Scan for the cell matching the given text and deliver its (x, y) coordinate at center. 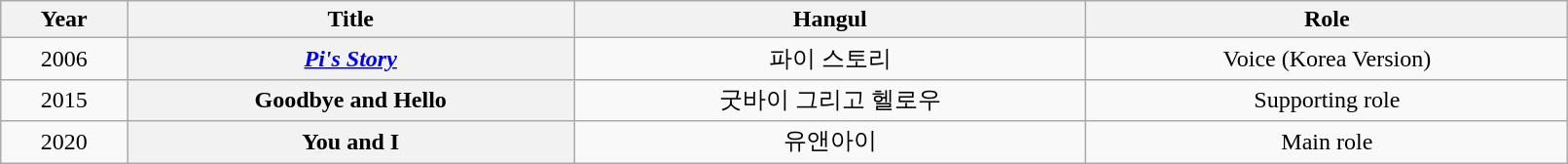
2015 (64, 100)
파이 스토리 (830, 59)
Voice (Korea Version) (1328, 59)
Supporting role (1328, 100)
Title (350, 20)
유앤아이 (830, 143)
Role (1328, 20)
Goodbye and Hello (350, 100)
Hangul (830, 20)
굿바이 그리고 헬로우 (830, 100)
2006 (64, 59)
You and I (350, 143)
Pi's Story (350, 59)
Main role (1328, 143)
Year (64, 20)
2020 (64, 143)
